Pinpoint the cell where the given text exists, returning its (x, y) midpoint coordinate. 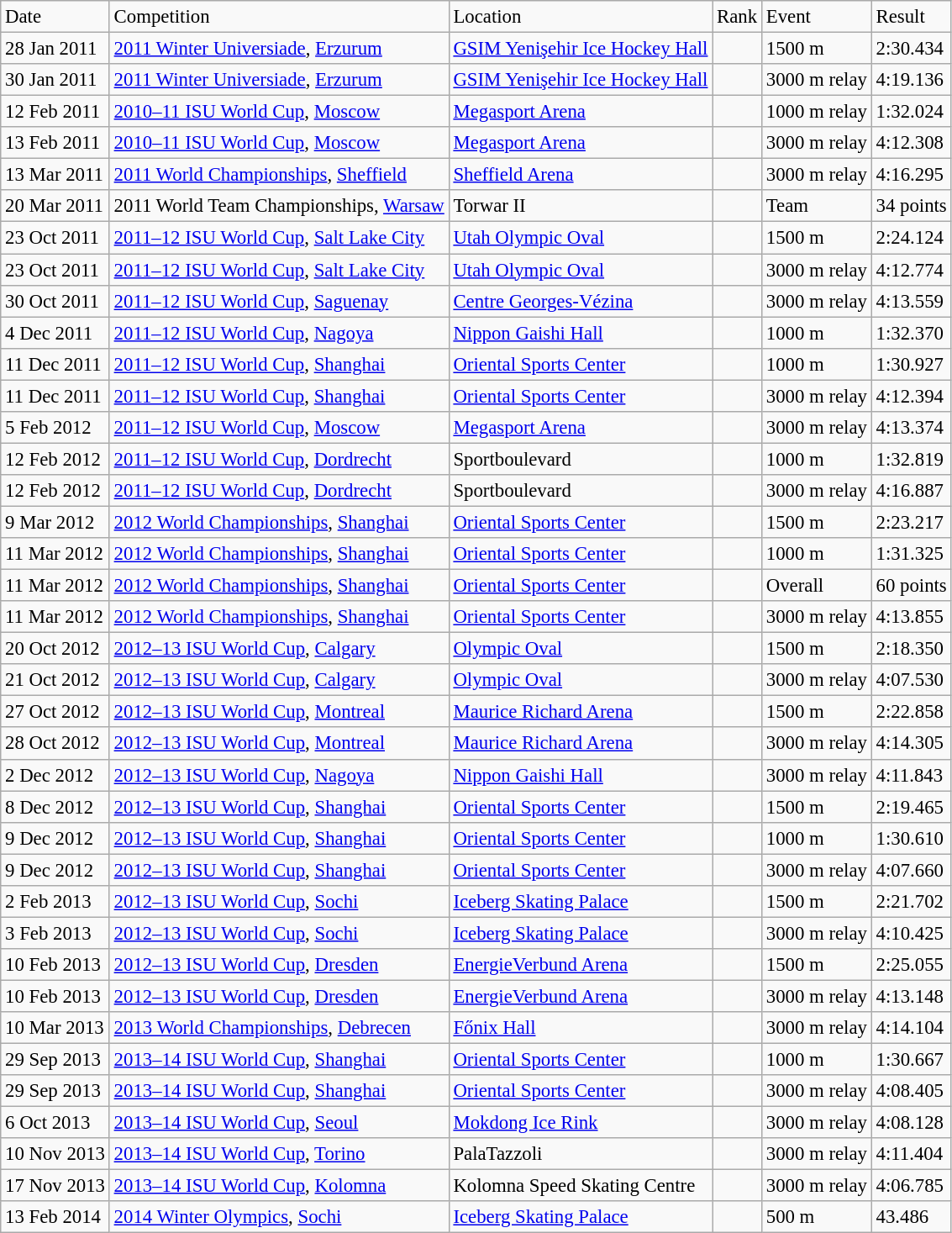
2:30.434 (911, 49)
20 Mar 2011 (55, 206)
4:11.404 (911, 1154)
2013–14 ISU World Cup, Torino (279, 1154)
12 Feb 2011 (55, 112)
1:32.370 (911, 333)
2:23.217 (911, 522)
2013 World Championships, Debrecen (279, 1028)
9 Mar 2012 (55, 522)
Team (817, 206)
5 Feb 2012 (55, 428)
2011 World Team Championships, Warsaw (279, 206)
Date (55, 17)
13 Mar 2011 (55, 175)
2011 World Championships, Sheffield (279, 175)
1:30.610 (911, 838)
6 Oct 2013 (55, 1123)
2:22.858 (911, 712)
4:14.305 (911, 744)
28 Oct 2012 (55, 744)
2:25.055 (911, 965)
4:08.128 (911, 1123)
Főnix Hall (581, 1028)
3 Feb 2013 (55, 933)
4:07.660 (911, 870)
Rank (738, 17)
4:12.308 (911, 143)
10 Nov 2013 (55, 1154)
4:13.374 (911, 428)
8 Dec 2012 (55, 807)
1000 m relay (817, 112)
28 Jan 2011 (55, 49)
2 Dec 2012 (55, 775)
10 Mar 2013 (55, 1028)
Overall (817, 586)
2013–14 ISU World Cup, Kolomna (279, 1186)
Torwar II (581, 206)
2:18.350 (911, 649)
Sheffield Arena (581, 175)
Event (817, 17)
2:24.124 (911, 238)
Mokdong Ice Rink (581, 1123)
4:16.887 (911, 491)
30 Oct 2011 (55, 301)
Centre Georges-Vézina (581, 301)
30 Jan 2011 (55, 80)
1:30.667 (911, 1060)
2 Feb 2013 (55, 902)
1:30.927 (911, 364)
4:16.295 (911, 175)
4 Dec 2011 (55, 333)
2013–14 ISU World Cup, Seoul (279, 1123)
4:13.559 (911, 301)
Kolomna Speed Skating Centre (581, 1186)
4:10.425 (911, 933)
4:08.405 (911, 1091)
4:13.148 (911, 996)
4:07.530 (911, 680)
20 Oct 2012 (55, 649)
Location (581, 17)
27 Oct 2012 (55, 712)
4:13.855 (911, 617)
2011–12 ISU World Cup, Moscow (279, 428)
34 points (911, 206)
60 points (911, 586)
21 Oct 2012 (55, 680)
1:32.024 (911, 112)
4:12.774 (911, 270)
1:32.819 (911, 459)
2:21.702 (911, 902)
2012–13 ISU World Cup, Nagoya (279, 775)
PalaTazzoli (581, 1154)
1:31.325 (911, 554)
Result (911, 17)
4:14.104 (911, 1028)
4:06.785 (911, 1186)
4:12.394 (911, 396)
2011–12 ISU World Cup, Saguenay (279, 301)
2011–12 ISU World Cup, Nagoya (279, 333)
Competition (279, 17)
4:11.843 (911, 775)
4:19.136 (911, 80)
17 Nov 2013 (55, 1186)
2:19.465 (911, 807)
13 Feb 2011 (55, 143)
